Search for the cell housing the specified text and yield its (X, Y) center coordinate. 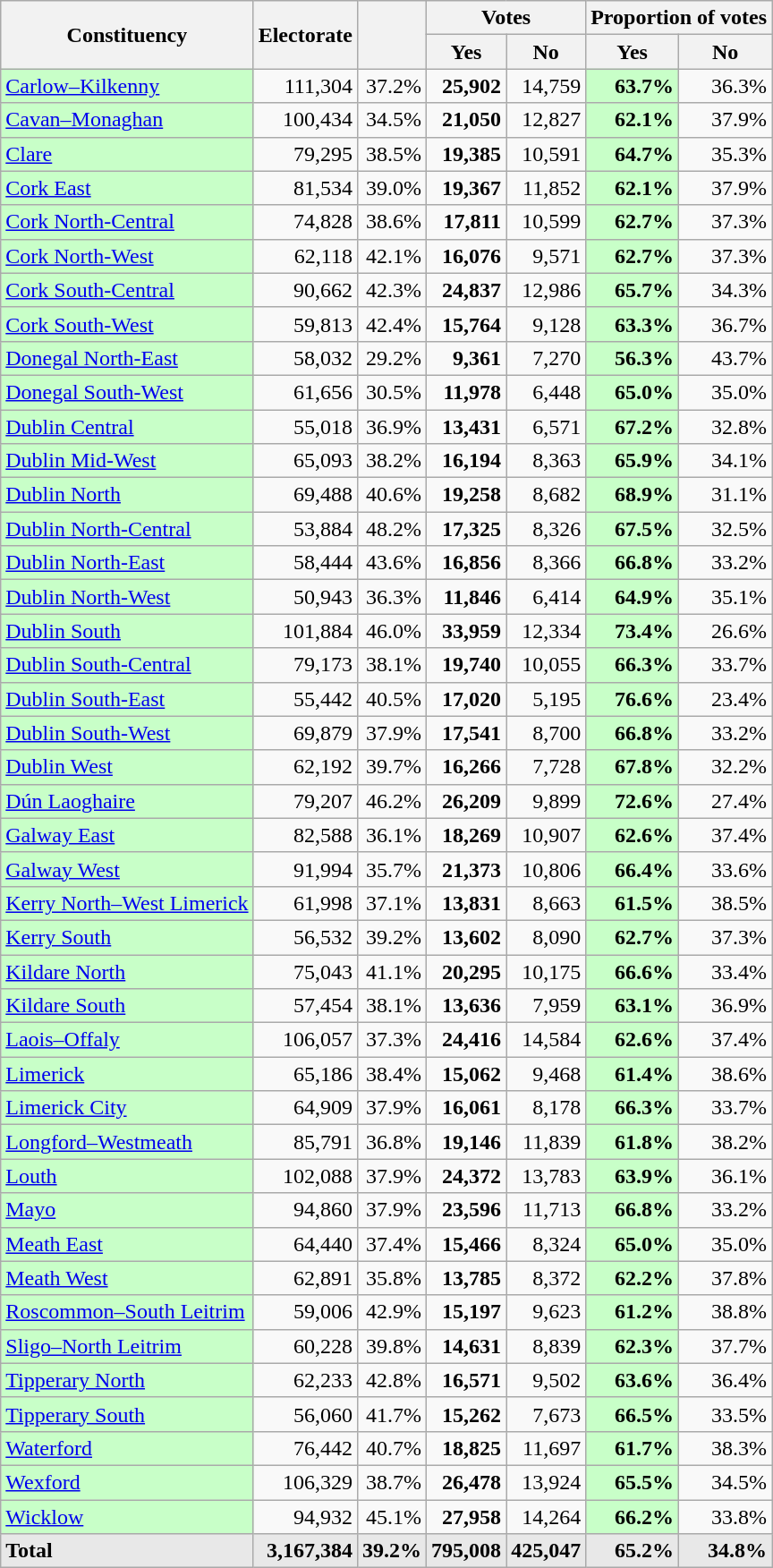
13,783 (546, 1176)
33,959 (467, 631)
Kildare North (127, 971)
58,444 (305, 563)
56,060 (305, 1414)
62.3% (633, 1346)
55,018 (305, 427)
61.8% (633, 1142)
38.7% (392, 1482)
9,468 (546, 1074)
24,416 (467, 1040)
65,093 (305, 461)
62,118 (305, 256)
Wexford (127, 1482)
Dublin North-Central (127, 529)
42.3% (392, 290)
Dublin West (127, 767)
62,233 (305, 1380)
15,466 (467, 1244)
13,431 (467, 427)
31.1% (726, 495)
37.1% (392, 903)
66.6% (633, 971)
Galway West (127, 869)
Roscommon–South Leitrim (127, 1312)
46.0% (392, 631)
Tipperary South (127, 1414)
26,209 (467, 801)
64,440 (305, 1244)
13,636 (467, 1006)
64.9% (633, 597)
10,907 (546, 835)
10,175 (546, 971)
19,385 (467, 154)
11,713 (546, 1210)
10,591 (546, 154)
33.6% (726, 869)
8,366 (546, 563)
69,488 (305, 495)
7,270 (546, 358)
65.2% (633, 1551)
16,076 (467, 256)
61.5% (633, 903)
34.3% (726, 290)
8,324 (546, 1244)
81,534 (305, 188)
26,478 (467, 1482)
Dublin South-East (127, 699)
76.6% (633, 699)
13,602 (467, 937)
Total (127, 1551)
61.2% (633, 1312)
62,192 (305, 767)
37.2% (392, 86)
16,061 (467, 1108)
Kildare South (127, 1006)
75,043 (305, 971)
100,434 (305, 120)
Dublin South-Central (127, 665)
41.7% (392, 1414)
40.6% (392, 495)
64.7% (633, 154)
43.6% (392, 563)
61.4% (633, 1074)
36.4% (726, 1380)
6,448 (546, 392)
7,728 (546, 767)
19,258 (467, 495)
34.1% (726, 461)
17,541 (467, 733)
42.8% (392, 1380)
111,304 (305, 86)
29.2% (392, 358)
61,656 (305, 392)
14,584 (546, 1040)
25,902 (467, 86)
15,764 (467, 324)
35.3% (726, 154)
58,032 (305, 358)
73.4% (633, 631)
Donegal South-West (127, 392)
53,884 (305, 529)
65.5% (633, 1482)
9,361 (467, 358)
65.9% (633, 461)
24,837 (467, 290)
9,623 (546, 1312)
63.7% (633, 86)
32.2% (726, 767)
23,596 (467, 1210)
8,326 (546, 529)
Electorate (305, 35)
94,932 (305, 1517)
9,571 (546, 256)
23.4% (726, 699)
Carlow–Kilkenny (127, 86)
42.9% (392, 1312)
17,020 (467, 699)
32.5% (726, 529)
7,673 (546, 1414)
8,663 (546, 903)
Meath West (127, 1278)
91,994 (305, 869)
69,879 (305, 733)
65,186 (305, 1074)
11,839 (546, 1142)
56,532 (305, 937)
59,813 (305, 324)
67.8% (633, 767)
66.5% (633, 1414)
Waterford (127, 1448)
11,697 (546, 1448)
Proportion of votes (679, 18)
16,856 (467, 563)
21,050 (467, 120)
14,759 (546, 86)
57,454 (305, 1006)
Longford–Westmeath (127, 1142)
67.2% (633, 427)
36.7% (726, 324)
33.8% (726, 1517)
Dublin South-West (127, 733)
Cork North-West (127, 256)
106,057 (305, 1040)
35.1% (726, 597)
13,831 (467, 903)
Dublin North-East (127, 563)
40.7% (392, 1448)
Donegal North-East (127, 358)
61.7% (633, 1448)
50,943 (305, 597)
63.6% (633, 1380)
42.4% (392, 324)
60,228 (305, 1346)
27,958 (467, 1517)
46.2% (392, 801)
34.8% (726, 1551)
16,266 (467, 767)
425,047 (546, 1551)
85,791 (305, 1142)
67.5% (633, 529)
94,860 (305, 1210)
9,128 (546, 324)
8,682 (546, 495)
24,372 (467, 1176)
65.7% (633, 290)
10,599 (546, 222)
19,740 (467, 665)
11,846 (467, 597)
Sligo–North Leitrim (127, 1346)
62.2% (633, 1278)
27.4% (726, 801)
10,055 (546, 665)
39.7% (392, 767)
7,959 (546, 1006)
Galway East (127, 835)
8,839 (546, 1346)
101,884 (305, 631)
72.6% (633, 801)
66.2% (633, 1517)
Limerick City (127, 1108)
64,909 (305, 1108)
17,325 (467, 529)
19,146 (467, 1142)
14,264 (546, 1517)
32.8% (726, 427)
76,442 (305, 1448)
8,363 (546, 461)
Kerry South (127, 937)
21,373 (467, 869)
Louth (127, 1176)
10,806 (546, 869)
56.3% (633, 358)
13,924 (546, 1482)
74,828 (305, 222)
38.4% (392, 1074)
8,178 (546, 1108)
102,088 (305, 1176)
3,167,384 (305, 1551)
Votes (506, 18)
82,588 (305, 835)
61,998 (305, 903)
Cork East (127, 188)
79,207 (305, 801)
Dublin North (127, 495)
13,785 (467, 1278)
Dublin Mid-West (127, 461)
15,062 (467, 1074)
Cavan–Monaghan (127, 120)
42.1% (392, 256)
12,986 (546, 290)
62,891 (305, 1278)
37.8% (726, 1278)
59,006 (305, 1312)
9,502 (546, 1380)
Cork South-Central (127, 290)
11,978 (467, 392)
8,372 (546, 1278)
11,852 (546, 188)
79,295 (305, 154)
Clare (127, 154)
90,662 (305, 290)
39.0% (392, 188)
63.9% (633, 1176)
12,334 (546, 631)
16,194 (467, 461)
43.7% (726, 358)
38.3% (726, 1448)
Tipperary North (127, 1380)
45.1% (392, 1517)
63.1% (633, 1006)
Kerry North–West Limerick (127, 903)
16,571 (467, 1380)
5,195 (546, 699)
Dublin North-West (127, 597)
Meath East (127, 1244)
Constituency (127, 35)
8,090 (546, 937)
18,825 (467, 1448)
Dublin Central (127, 427)
8,700 (546, 733)
Cork South-West (127, 324)
9,899 (546, 801)
Limerick (127, 1074)
66.4% (633, 869)
14,631 (467, 1346)
6,571 (546, 427)
19,367 (467, 188)
36.8% (392, 1142)
41.1% (392, 971)
48.2% (392, 529)
Dublin South (127, 631)
18,269 (467, 835)
6,414 (546, 597)
12,827 (546, 120)
35.8% (392, 1278)
17,811 (467, 222)
35.7% (392, 869)
795,008 (467, 1551)
40.5% (392, 699)
Mayo (127, 1210)
15,197 (467, 1312)
55,442 (305, 699)
37.7% (726, 1346)
33.5% (726, 1414)
Wicklow (127, 1517)
39.8% (392, 1346)
63.3% (633, 324)
79,173 (305, 665)
15,262 (467, 1414)
Laois–Offaly (127, 1040)
30.5% (392, 392)
26.6% (726, 631)
68.9% (633, 495)
Dún Laoghaire (127, 801)
20,295 (467, 971)
38.8% (726, 1312)
Cork North-Central (127, 222)
106,329 (305, 1482)
33.4% (726, 971)
